Find where the given text appears and provide that cell's center as (x, y) coordinate. 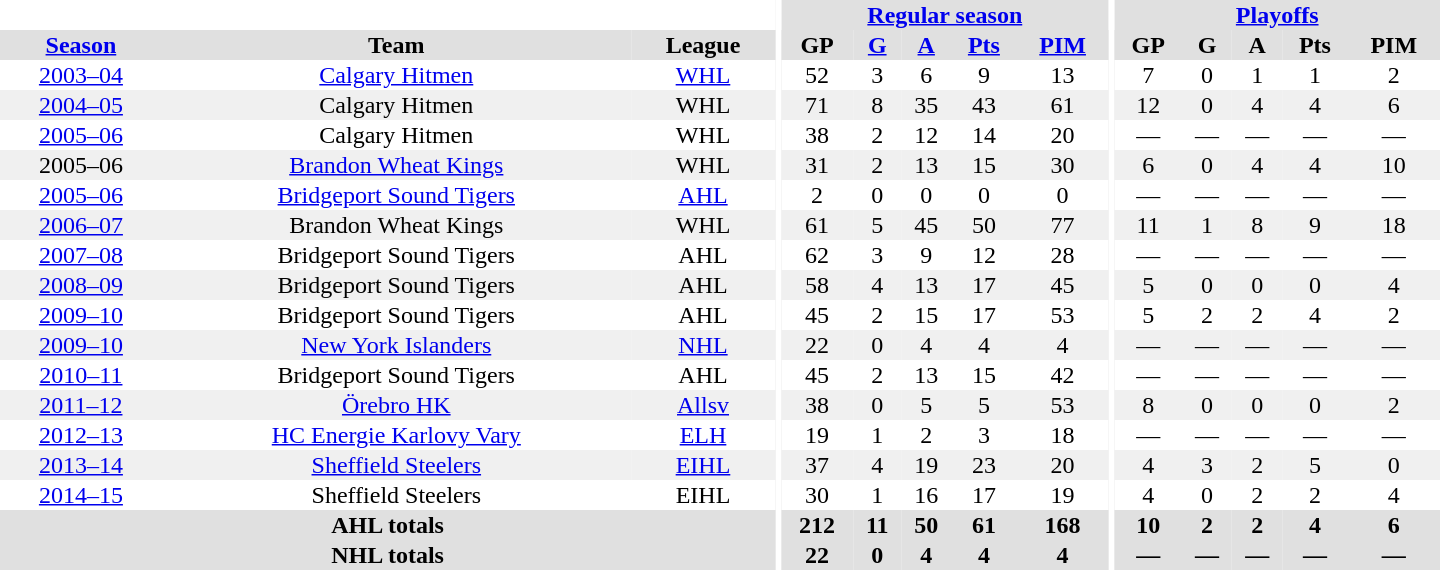
42 (1062, 375)
28 (1062, 255)
43 (984, 105)
14 (984, 135)
Regular season (945, 15)
AHL totals (388, 525)
16 (926, 495)
62 (818, 255)
2013–14 (81, 465)
35 (926, 105)
71 (818, 105)
2010–11 (81, 375)
2014–15 (81, 495)
37 (818, 465)
HC Energie Karlovy Vary (396, 435)
2007–08 (81, 255)
Season (81, 45)
31 (818, 165)
2012–13 (81, 435)
NHL totals (388, 555)
2008–09 (81, 285)
2004–05 (81, 105)
2006–07 (81, 225)
23 (984, 465)
58 (818, 285)
212 (818, 525)
League (703, 45)
168 (1062, 525)
Playoffs (1277, 15)
Team (396, 45)
7 (1148, 75)
ELH (703, 435)
NHL (703, 345)
2011–12 (81, 405)
New York Islanders (396, 345)
2003–04 (81, 75)
Allsv (703, 405)
77 (1062, 225)
52 (818, 75)
Örebro HK (396, 405)
